Provide the [x, y] coordinate of the cell's center where the given text is located.  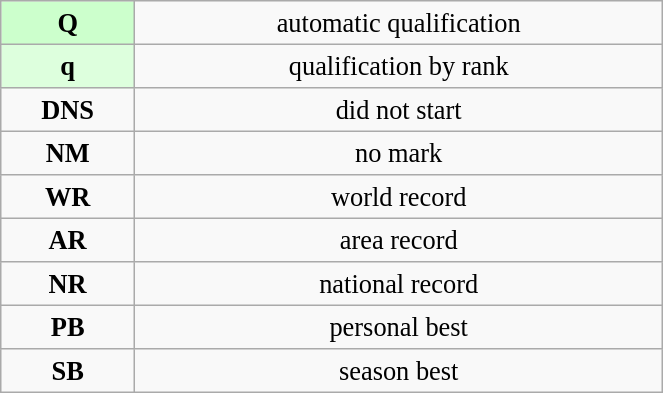
WR [68, 197]
q [68, 66]
area record [399, 240]
world record [399, 197]
did not start [399, 109]
no mark [399, 153]
season best [399, 371]
personal best [399, 327]
SB [68, 371]
NR [68, 284]
PB [68, 327]
DNS [68, 109]
Q [68, 22]
national record [399, 284]
automatic qualification [399, 22]
NM [68, 153]
AR [68, 240]
qualification by rank [399, 66]
